Output the (x, y) coordinate of the center of the cell containing the given text.  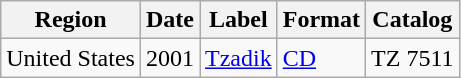
CD (321, 58)
Format (321, 20)
TZ 7511 (412, 58)
2001 (170, 58)
Region (71, 20)
United States (71, 58)
Catalog (412, 20)
Label (239, 20)
Date (170, 20)
Tzadik (239, 58)
